Find where the given text appears and provide that cell's center as [X, Y] coordinate. 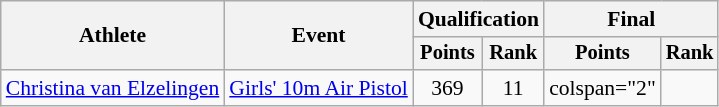
Event [318, 36]
Final [631, 19]
colspan="2" [602, 88]
Christina van Elzelingen [113, 88]
Qualification [478, 19]
Girls' 10m Air Pistol [318, 88]
369 [448, 88]
Athlete [113, 36]
11 [513, 88]
